Provide the (x, y) coordinate of the cell's center where the given text is located.  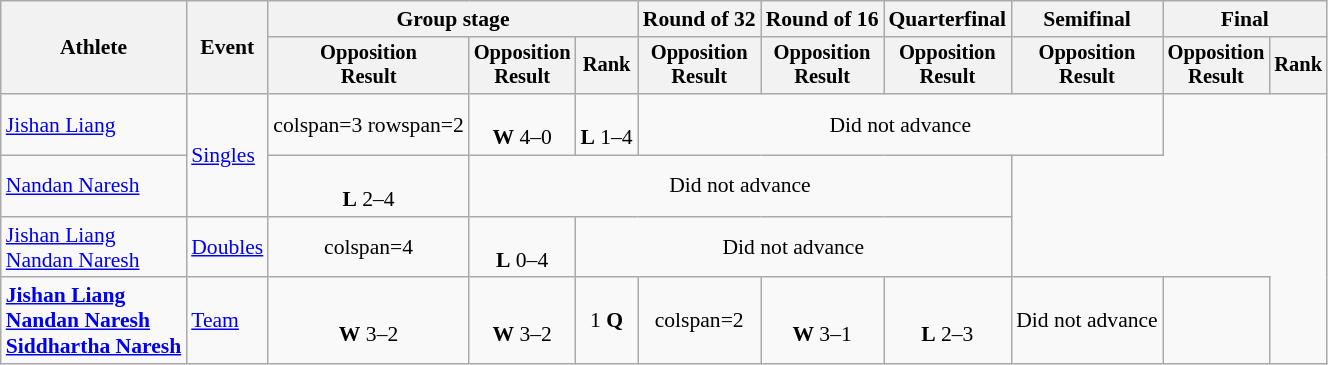
L 0–4 (522, 248)
L 1–4 (606, 124)
Nandan Naresh (94, 186)
1 Q (606, 322)
colspan=2 (700, 322)
Final (1245, 19)
W 3–1 (822, 322)
L 2–4 (368, 186)
Group stage (452, 19)
Event (227, 48)
Quarterfinal (948, 19)
Team (227, 322)
Jishan Liang (94, 124)
colspan=4 (368, 248)
colspan=3 rowspan=2 (368, 124)
Singles (227, 155)
Semifinal (1087, 19)
Jishan LiangNandan Naresh (94, 248)
Round of 32 (700, 19)
Jishan LiangNandan NareshSiddhartha Naresh (94, 322)
L 2–3 (948, 322)
W 4–0 (522, 124)
Athlete (94, 48)
Round of 16 (822, 19)
Doubles (227, 248)
